From the cell containing the given text, extract its center point as (x, y) coordinate. 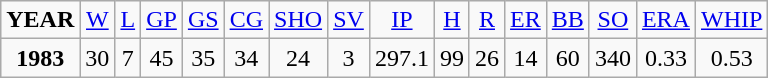
SO (612, 20)
26 (486, 58)
340 (612, 58)
WHIP (731, 20)
1983 (40, 58)
30 (98, 58)
24 (298, 58)
ERA (666, 20)
3 (349, 58)
ER (526, 20)
GP (162, 20)
99 (452, 58)
YEAR (40, 20)
35 (203, 58)
SV (349, 20)
60 (568, 58)
297.1 (402, 58)
IP (402, 20)
R (486, 20)
7 (128, 58)
CG (246, 20)
GS (203, 20)
W (98, 20)
SHO (298, 20)
0.33 (666, 58)
34 (246, 58)
L (128, 20)
0.53 (731, 58)
H (452, 20)
BB (568, 20)
14 (526, 58)
45 (162, 58)
